Provide the (x, y) coordinate of the cell's center where the given text is located.  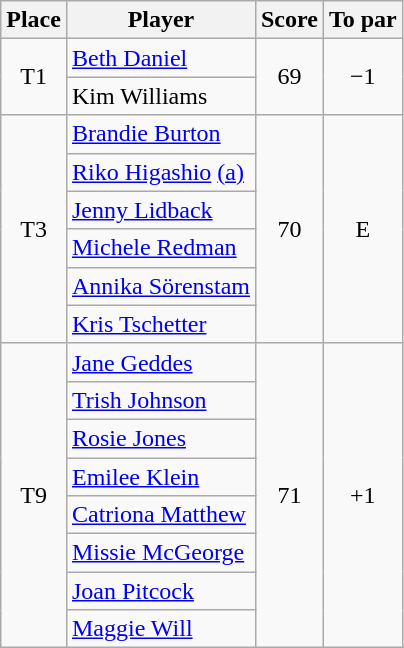
To par (362, 20)
Place (34, 20)
Joan Pitcock (160, 591)
Emilee Klein (160, 477)
Rosie Jones (160, 438)
70 (289, 229)
Kim Williams (160, 96)
69 (289, 77)
T1 (34, 77)
+1 (362, 495)
Jenny Lidback (160, 210)
Missie McGeorge (160, 553)
Catriona Matthew (160, 515)
Trish Johnson (160, 400)
Riko Higashio (a) (160, 172)
Player (160, 20)
T3 (34, 229)
Maggie Will (160, 629)
E (362, 229)
Michele Redman (160, 248)
Annika Sörenstam (160, 286)
Jane Geddes (160, 362)
−1 (362, 77)
Kris Tschetter (160, 324)
Beth Daniel (160, 58)
Brandie Burton (160, 134)
T9 (34, 495)
Score (289, 20)
71 (289, 495)
